Find where the given text appears and provide that cell's center as [x, y] coordinate. 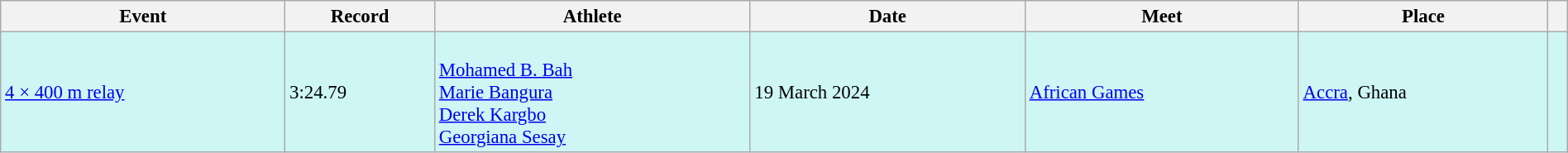
19 March 2024 [887, 93]
African Games [1161, 93]
3:24.79 [361, 93]
Athlete [592, 17]
Meet [1161, 17]
Mohamed B. BahMarie BanguraDerek KargboGeorgiana Sesay [592, 93]
4 × 400 m relay [143, 93]
Accra, Ghana [1422, 93]
Date [887, 17]
Event [143, 17]
Place [1422, 17]
Record [361, 17]
